Determine the (X, Y) coordinate at the center of the cell enclosing the given text.  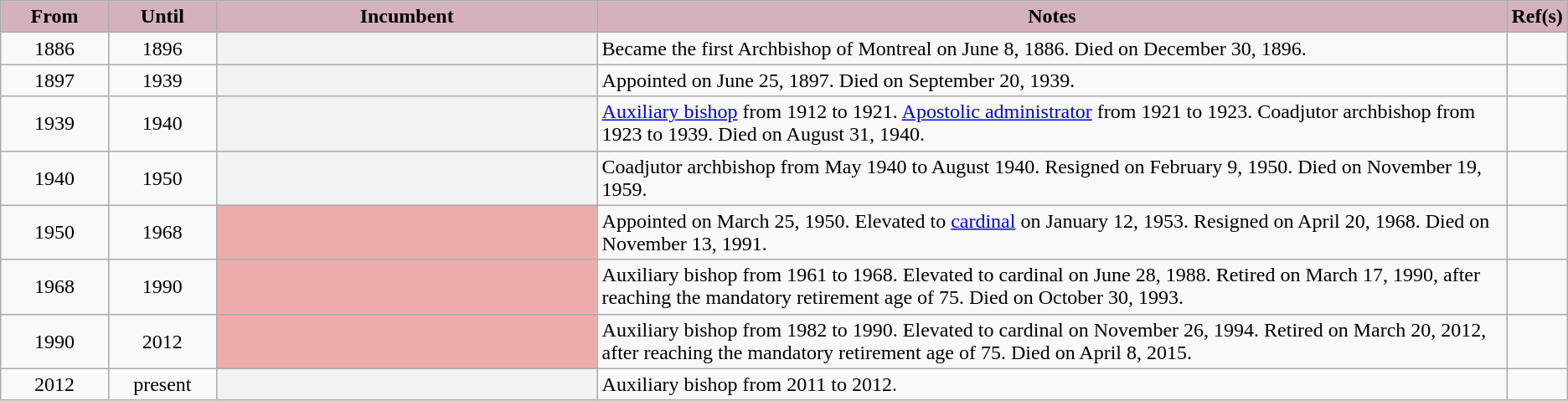
present (162, 384)
Incumbent (407, 17)
1886 (55, 49)
Appointed on March 25, 1950. Elevated to cardinal on January 12, 1953. Resigned on April 20, 1968. Died on November 13, 1991. (1052, 233)
Auxiliary bishop from 2011 to 2012. (1052, 384)
Until (162, 17)
Notes (1052, 17)
From (55, 17)
Ref(s) (1537, 17)
Coadjutor archbishop from May 1940 to August 1940. Resigned on February 9, 1950. Died on November 19, 1959. (1052, 177)
1897 (55, 80)
Appointed on June 25, 1897. Died on September 20, 1939. (1052, 80)
Auxiliary bishop from 1912 to 1921. Apostolic administrator from 1921 to 1923. Coadjutor archbishop from 1923 to 1939. Died on August 31, 1940. (1052, 124)
1896 (162, 49)
Became the first Archbishop of Montreal on June 8, 1886. Died on December 30, 1896. (1052, 49)
